Provide the [X, Y] coordinate of the cell's center where the given text is located.  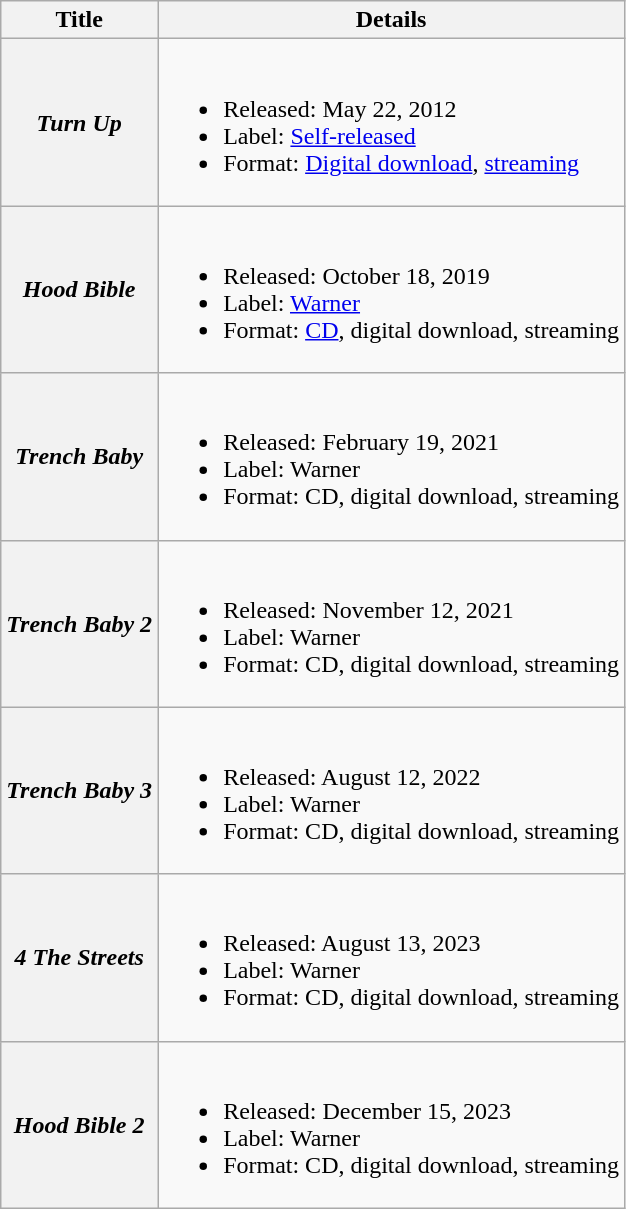
Released: May 22, 2012Label: Self-releasedFormat: Digital download, streaming [392, 122]
Details [392, 20]
Trench Baby 3 [80, 790]
Released: August 12, 2022Label: WarnerFormat: CD, digital download, streaming [392, 790]
Released: February 19, 2021Label: WarnerFormat: CD, digital download, streaming [392, 456]
4 The Streets [80, 958]
Hood Bible 2 [80, 1124]
Hood Bible [80, 290]
Released: October 18, 2019Label: WarnerFormat: CD, digital download, streaming [392, 290]
Released: August 13, 2023Label: WarnerFormat: CD, digital download, streaming [392, 958]
Title [80, 20]
Turn Up [80, 122]
Trench Baby 2 [80, 624]
Released: December 15, 2023Label: WarnerFormat: CD, digital download, streaming [392, 1124]
Released: November 12, 2021Label: WarnerFormat: CD, digital download, streaming [392, 624]
Trench Baby [80, 456]
